From the cell containing the given text, extract its center point as (X, Y) coordinate. 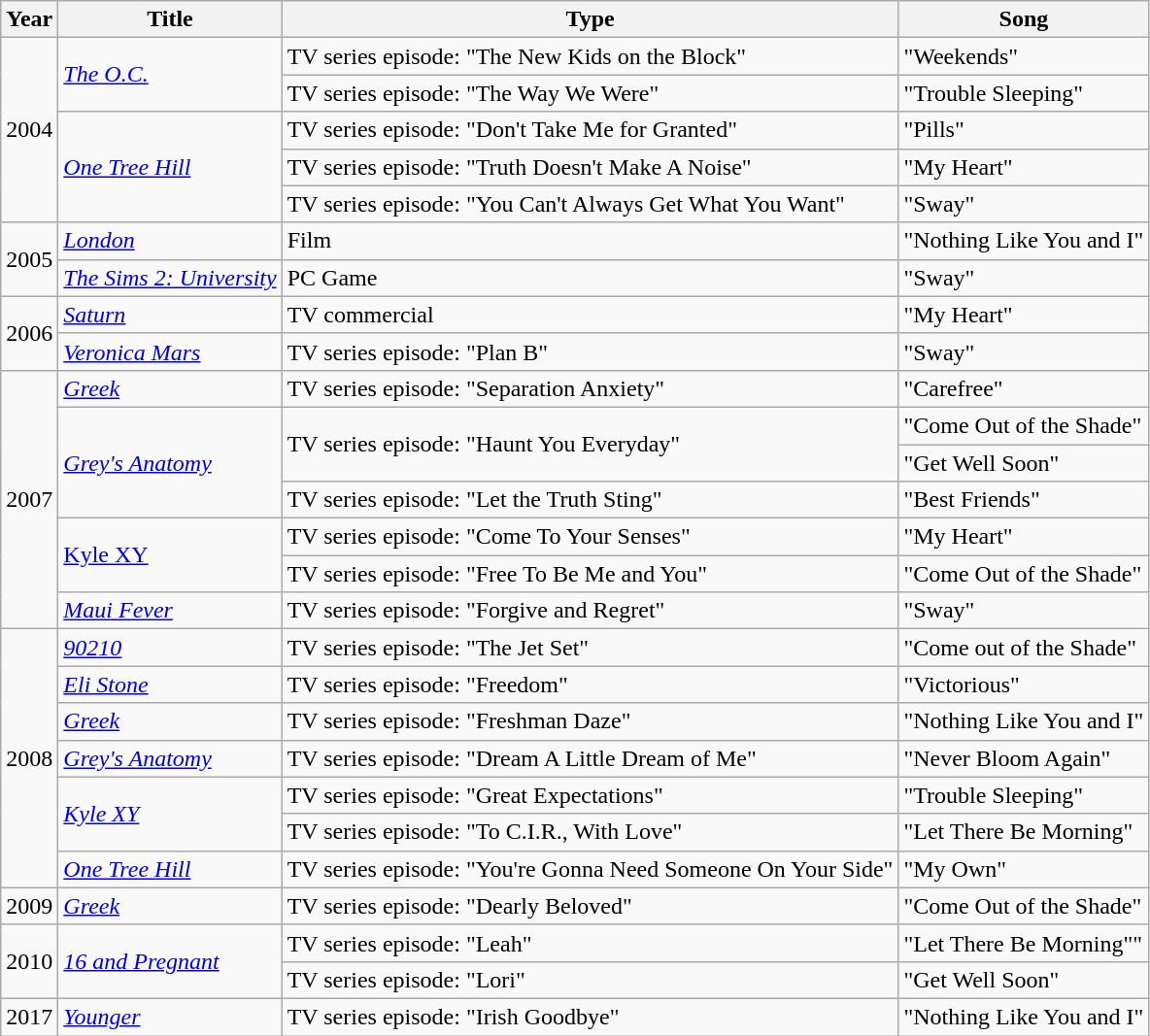
TV series episode: "Forgive and Regret" (591, 611)
"Pills" (1024, 130)
Year (29, 19)
"My Own" (1024, 869)
2004 (29, 130)
"Carefree" (1024, 388)
"Let There Be Morning"" (1024, 943)
TV series episode: "Haunt You Everyday" (591, 444)
TV series episode: "Free To Be Me and You" (591, 574)
TV series episode: "Come To Your Senses" (591, 537)
TV series episode: "Freshman Daze" (591, 721)
TV series episode: "Lori" (591, 980)
90210 (170, 648)
Maui Fever (170, 611)
"Best Friends" (1024, 500)
London (170, 241)
TV series episode: "Irish Goodbye" (591, 1017)
TV series episode: "You're Gonna Need Someone On Your Side" (591, 869)
TV series episode: "The Jet Set" (591, 648)
2009 (29, 906)
TV series episode: "Freedom" (591, 685)
TV series episode: "Don't Take Me for Granted" (591, 130)
TV series episode: "The New Kids on the Block" (591, 56)
TV series episode: "The Way We Were" (591, 93)
Veronica Mars (170, 351)
TV series episode: "To C.I.R., With Love" (591, 832)
PC Game (591, 278)
TV series episode: "Plan B" (591, 351)
2005 (29, 259)
2008 (29, 758)
16 and Pregnant (170, 961)
Song (1024, 19)
Type (591, 19)
"Come out of the Shade" (1024, 648)
TV series episode: "Dearly Beloved" (591, 906)
TV series episode: "You Can't Always Get What You Want" (591, 204)
Saturn (170, 315)
TV commercial (591, 315)
TV series episode: "Leah" (591, 943)
Eli Stone (170, 685)
TV series episode: "Let the Truth Sting" (591, 500)
TV series episode: "Separation Anxiety" (591, 388)
2007 (29, 499)
"Never Bloom Again" (1024, 758)
TV series episode: "Great Expectations" (591, 795)
2006 (29, 333)
Title (170, 19)
2017 (29, 1017)
"Let There Be Morning" (1024, 832)
Younger (170, 1017)
TV series episode: "Dream A Little Dream of Me" (591, 758)
"Weekends" (1024, 56)
"Victorious" (1024, 685)
The Sims 2: University (170, 278)
2010 (29, 961)
Film (591, 241)
TV series episode: "Truth Doesn't Make A Noise" (591, 167)
The O.C. (170, 75)
